Identify which cell holds the provided text, then report its [X, Y] central coordinate. 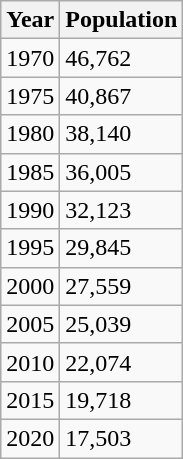
25,039 [122, 324]
1995 [30, 248]
32,123 [122, 210]
2020 [30, 438]
36,005 [122, 172]
Year [30, 20]
40,867 [122, 96]
29,845 [122, 248]
1985 [30, 172]
2015 [30, 400]
2000 [30, 286]
46,762 [122, 58]
27,559 [122, 286]
38,140 [122, 134]
2005 [30, 324]
1975 [30, 96]
1990 [30, 210]
1980 [30, 134]
Population [122, 20]
1970 [30, 58]
19,718 [122, 400]
17,503 [122, 438]
2010 [30, 362]
22,074 [122, 362]
